Locate the cell with the specified text and output its (X, Y) center coordinate. 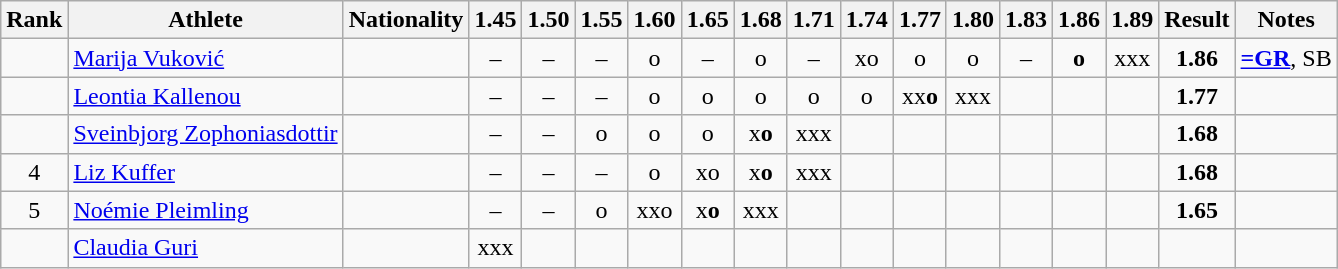
1.60 (654, 20)
1.74 (866, 20)
1.71 (814, 20)
1.50 (548, 20)
Sveinbjorg Zophoniasdottir (206, 134)
Notes (1286, 20)
=GR, SB (1286, 58)
5 (34, 210)
1.83 (1026, 20)
Noémie Pleimling (206, 210)
Liz Kuffer (206, 172)
Nationality (406, 20)
Athlete (206, 20)
1.45 (496, 20)
Marija Vuković (206, 58)
1.80 (972, 20)
1.89 (1132, 20)
Rank (34, 20)
1.55 (602, 20)
4 (34, 172)
Result (1197, 20)
Leontia Kallenou (206, 96)
Claudia Guri (206, 248)
